For the text-containing cell, return its midpoint in [x, y] coordinate format. 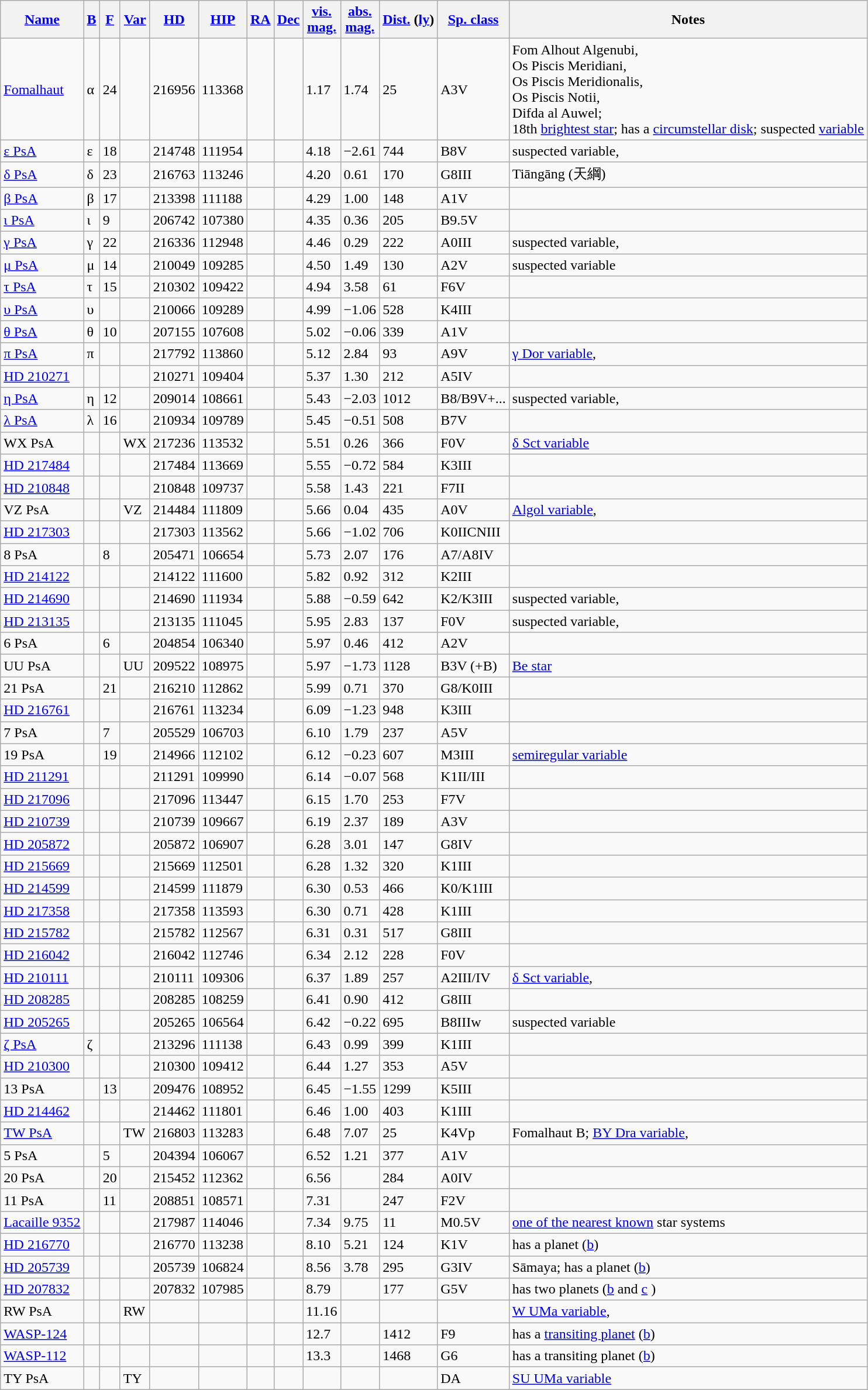
353 [408, 1066]
HD 207832 [42, 1289]
6.45 [322, 1089]
114046 [222, 1222]
−0.06 [360, 332]
1468 [408, 1356]
TY [135, 1378]
108975 [222, 666]
6.46 [322, 1111]
π PsA [42, 354]
428 [408, 911]
1.32 [360, 866]
284 [408, 1178]
−1.06 [360, 309]
Tiāngāng (天綱) [688, 174]
215669 [174, 866]
6.10 [322, 732]
A0V [474, 510]
19 [110, 755]
12.7 [322, 1334]
744 [408, 151]
HD 210271 [42, 376]
HD 208285 [42, 1000]
HD 215669 [42, 866]
107985 [222, 1289]
5.37 [322, 376]
K0/K1III [474, 888]
K4III [474, 309]
HD 217096 [42, 799]
6.14 [322, 777]
5.43 [322, 398]
112746 [222, 955]
113447 [222, 799]
−1.73 [360, 666]
VZ [135, 510]
7.31 [322, 1200]
HD 211291 [42, 777]
403 [408, 1111]
K4Vp [474, 1133]
Var [135, 20]
706 [408, 532]
β [91, 198]
K1II/III [474, 777]
RW PsA [42, 1312]
112862 [222, 688]
253 [408, 799]
−1.55 [360, 1089]
has a planet (b) [688, 1244]
17 [110, 198]
6.41 [322, 1000]
Dist. (ly) [408, 20]
113368 [222, 89]
VZ PsA [42, 510]
948 [408, 710]
106654 [222, 554]
208285 [174, 1000]
109404 [222, 376]
WX PsA [42, 443]
UU [135, 666]
695 [408, 1022]
21 PsA [42, 688]
4.18 [322, 151]
215452 [174, 1178]
Sāmaya; has a planet (b) [688, 1267]
B7V [474, 421]
377 [408, 1155]
1.89 [360, 978]
K0IICNIII [474, 532]
108571 [222, 1200]
6 [110, 644]
20 [110, 1178]
6 PsA [42, 644]
B8IIIw [474, 1022]
111045 [222, 621]
214599 [174, 888]
320 [408, 866]
5.88 [322, 599]
111809 [222, 510]
205872 [174, 844]
106907 [222, 844]
6.52 [322, 1155]
ι PsA [42, 221]
214748 [174, 151]
2.07 [360, 554]
113238 [222, 1244]
4.99 [322, 309]
216956 [174, 89]
204854 [174, 644]
23 [110, 174]
WASP-124 [42, 1334]
Fomalhaut [42, 89]
312 [408, 577]
λ [91, 421]
210271 [174, 376]
21 [110, 688]
642 [408, 599]
0.99 [360, 1044]
α [91, 89]
112948 [222, 243]
Algol variable, [688, 510]
205529 [174, 732]
9 [110, 221]
6.31 [322, 933]
210848 [174, 487]
207155 [174, 332]
113562 [222, 532]
6.37 [322, 978]
109737 [222, 487]
γ [91, 243]
A0III [474, 243]
113234 [222, 710]
2.84 [360, 354]
G6 [474, 1356]
109422 [222, 287]
148 [408, 198]
213398 [174, 198]
8.56 [322, 1267]
11.16 [322, 1312]
Sp. class [474, 20]
205739 [174, 1267]
113860 [222, 354]
228 [408, 955]
HD 217303 [42, 532]
209014 [174, 398]
109412 [222, 1066]
ε PsA [42, 151]
108952 [222, 1089]
8.79 [322, 1289]
4.29 [322, 198]
9.75 [360, 1222]
−2.61 [360, 151]
210934 [174, 421]
HD 205739 [42, 1267]
12 [110, 398]
M0.5V [474, 1222]
μ PsA [42, 265]
0.36 [360, 221]
2.37 [360, 821]
8 PsA [42, 554]
1.74 [360, 89]
137 [408, 621]
111879 [222, 888]
106703 [222, 732]
204394 [174, 1155]
3.01 [360, 844]
508 [408, 421]
607 [408, 755]
108661 [222, 398]
δ Sct variable, [688, 978]
13.3 [322, 1356]
5.21 [360, 1244]
209476 [174, 1089]
5.82 [322, 577]
205 [408, 221]
170 [408, 174]
Lacaille 9352 [42, 1222]
1.30 [360, 376]
3.78 [360, 1267]
6.19 [322, 821]
DA [474, 1378]
214462 [174, 1111]
B8V [474, 151]
η [91, 398]
ζ PsA [42, 1044]
SU UMa variable [688, 1378]
113283 [222, 1133]
213135 [174, 621]
4.46 [322, 243]
HD 210111 [42, 978]
10 [110, 332]
F7II [474, 487]
γ Dor variable, [688, 354]
111954 [222, 151]
HD 215782 [42, 933]
HIP [222, 20]
213296 [174, 1044]
113532 [222, 443]
−2.03 [360, 398]
HD 210300 [42, 1066]
93 [408, 354]
1128 [408, 666]
7.07 [360, 1133]
5.95 [322, 621]
109285 [222, 265]
6.09 [322, 710]
HD 205265 [42, 1022]
TW [135, 1133]
HD 210848 [42, 487]
109306 [222, 978]
189 [408, 821]
Notes [688, 20]
209522 [174, 666]
Be star [688, 666]
106824 [222, 1267]
B3V (+B) [474, 666]
214966 [174, 755]
528 [408, 309]
217303 [174, 532]
−0.22 [360, 1022]
210111 [174, 978]
η PsA [42, 398]
517 [408, 933]
5.12 [322, 354]
0.61 [360, 174]
568 [408, 777]
τ [91, 287]
5.51 [322, 443]
ε [91, 151]
435 [408, 510]
130 [408, 265]
F7V [474, 799]
6.34 [322, 955]
−0.07 [360, 777]
216336 [174, 243]
107380 [222, 221]
υ [91, 309]
one of the nearest known star systems [688, 1222]
A9V [474, 354]
107608 [222, 332]
μ [91, 265]
6.56 [322, 1178]
109667 [222, 821]
210739 [174, 821]
214484 [174, 510]
210300 [174, 1066]
466 [408, 888]
5 [110, 1155]
vis.mag. [322, 20]
A7/A8IV [474, 554]
−1.02 [360, 532]
1012 [408, 398]
112362 [222, 1178]
109789 [222, 421]
112567 [222, 933]
221 [408, 487]
B9.5V [474, 221]
K2/K3III [474, 599]
210302 [174, 287]
TW PsA [42, 1133]
−0.59 [360, 599]
18 [110, 151]
G8/K0III [474, 688]
206742 [174, 221]
111934 [222, 599]
13 [110, 1089]
Dec [288, 20]
214122 [174, 577]
−1.23 [360, 710]
semiregular variable [688, 755]
106067 [222, 1155]
0.46 [360, 644]
205265 [174, 1022]
HD 210739 [42, 821]
abs.mag. [360, 20]
3.58 [360, 287]
TY PsA [42, 1378]
14 [110, 265]
6.12 [322, 755]
24 [110, 89]
8 [110, 554]
0.53 [360, 888]
M3III [474, 755]
HD 216042 [42, 955]
177 [408, 1289]
216042 [174, 955]
A0IV [474, 1178]
108259 [222, 1000]
222 [408, 243]
5 PsA [42, 1155]
δ [91, 174]
109289 [222, 309]
K2III [474, 577]
7 [110, 732]
1299 [408, 1089]
6.48 [322, 1133]
4.50 [322, 265]
15 [110, 287]
0.31 [360, 933]
216210 [174, 688]
20 PsA [42, 1178]
1.17 [322, 89]
13 PsA [42, 1089]
207832 [174, 1289]
ι [91, 221]
HD 217358 [42, 911]
UU PsA [42, 666]
8.10 [322, 1244]
2.12 [360, 955]
5.73 [322, 554]
5.99 [322, 688]
111801 [222, 1111]
W UMa variable, [688, 1312]
217987 [174, 1222]
113246 [222, 174]
4.94 [322, 287]
K1V [474, 1244]
F9 [474, 1334]
5.55 [322, 465]
22 [110, 243]
212 [408, 376]
G8IV [474, 844]
1.79 [360, 732]
HD 214599 [42, 888]
205471 [174, 554]
−0.23 [360, 755]
16 [110, 421]
210066 [174, 309]
19 PsA [42, 755]
217236 [174, 443]
112102 [222, 755]
6.44 [322, 1066]
106564 [222, 1022]
1.43 [360, 487]
2.83 [360, 621]
147 [408, 844]
5.45 [322, 421]
111138 [222, 1044]
217358 [174, 911]
215782 [174, 933]
A2III/IV [474, 978]
has two planets (b and c ) [688, 1289]
π [91, 354]
11 PsA [42, 1200]
HD 213135 [42, 621]
295 [408, 1267]
5.58 [322, 487]
0.92 [360, 577]
584 [408, 465]
210049 [174, 265]
RW [135, 1312]
β PsA [42, 198]
61 [408, 287]
Name [42, 20]
399 [408, 1044]
HD 214462 [42, 1111]
Fomalhaut B; BY Dra variable, [688, 1133]
WASP-112 [42, 1356]
366 [408, 443]
0.29 [360, 243]
216761 [174, 710]
θ PsA [42, 332]
−0.72 [360, 465]
HD 217484 [42, 465]
216763 [174, 174]
HD 214690 [42, 599]
A5IV [474, 376]
237 [408, 732]
6.42 [322, 1022]
6.15 [322, 799]
124 [408, 1244]
113669 [222, 465]
216770 [174, 1244]
339 [408, 332]
υ PsA [42, 309]
HD 216770 [42, 1244]
WX [135, 443]
θ [91, 332]
1.70 [360, 799]
370 [408, 688]
257 [408, 978]
B [91, 20]
γ PsA [42, 243]
217484 [174, 465]
B8/B9V+... [474, 398]
ζ [91, 1044]
τ PsA [42, 287]
K5III [474, 1089]
λ PsA [42, 421]
−0.51 [360, 421]
1.49 [360, 265]
214690 [174, 599]
6.43 [322, 1044]
0.90 [360, 1000]
217792 [174, 354]
0.04 [360, 510]
217096 [174, 799]
δ Sct variable [688, 443]
G5V [474, 1289]
F2V [474, 1200]
111188 [222, 198]
0.26 [360, 443]
1.21 [360, 1155]
7.34 [322, 1222]
1.27 [360, 1066]
176 [408, 554]
G3IV [474, 1267]
HD 216761 [42, 710]
1412 [408, 1334]
111600 [222, 577]
113593 [222, 911]
HD 205872 [42, 844]
208851 [174, 1200]
HD 214122 [42, 577]
112501 [222, 866]
HD [174, 20]
106340 [222, 644]
247 [408, 1200]
7 PsA [42, 732]
211291 [174, 777]
5.02 [322, 332]
4.20 [322, 174]
RA [260, 20]
216803 [174, 1133]
δ PsA [42, 174]
F6V [474, 287]
F [110, 20]
4.35 [322, 221]
109990 [222, 777]
